For the text-containing cell, return its midpoint in (x, y) coordinate format. 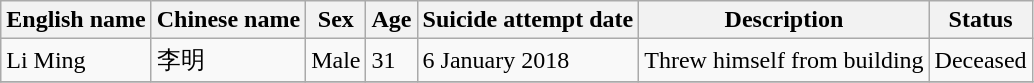
Description (784, 20)
Li Ming (76, 60)
Deceased (980, 60)
English name (76, 20)
Threw himself from building (784, 60)
Status (980, 20)
李明 (228, 60)
31 (392, 60)
Chinese name (228, 20)
Age (392, 20)
Suicide attempt date (528, 20)
6 January 2018 (528, 60)
Male (336, 60)
Sex (336, 20)
